Find where the given text appears and provide that cell's center as [x, y] coordinate. 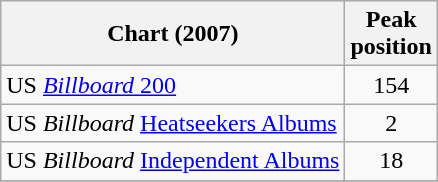
2 [391, 123]
18 [391, 161]
Peakposition [391, 34]
US Billboard Heatseekers Albums [173, 123]
US Billboard 200 [173, 85]
Chart (2007) [173, 34]
US Billboard Independent Albums [173, 161]
154 [391, 85]
